Find where the given text appears and provide that cell's center as [x, y] coordinate. 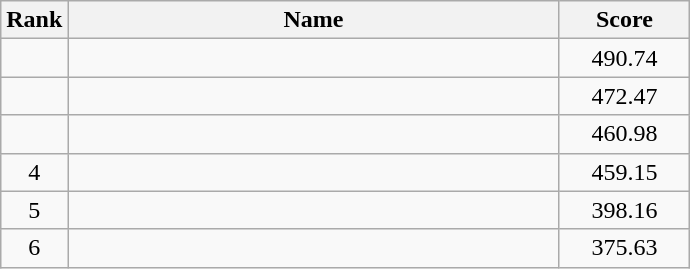
460.98 [624, 134]
4 [34, 172]
490.74 [624, 58]
5 [34, 210]
398.16 [624, 210]
375.63 [624, 248]
472.47 [624, 96]
6 [34, 248]
459.15 [624, 172]
Name [314, 20]
Score [624, 20]
Rank [34, 20]
